Output the (x, y) coordinate of the center of the cell containing the given text.  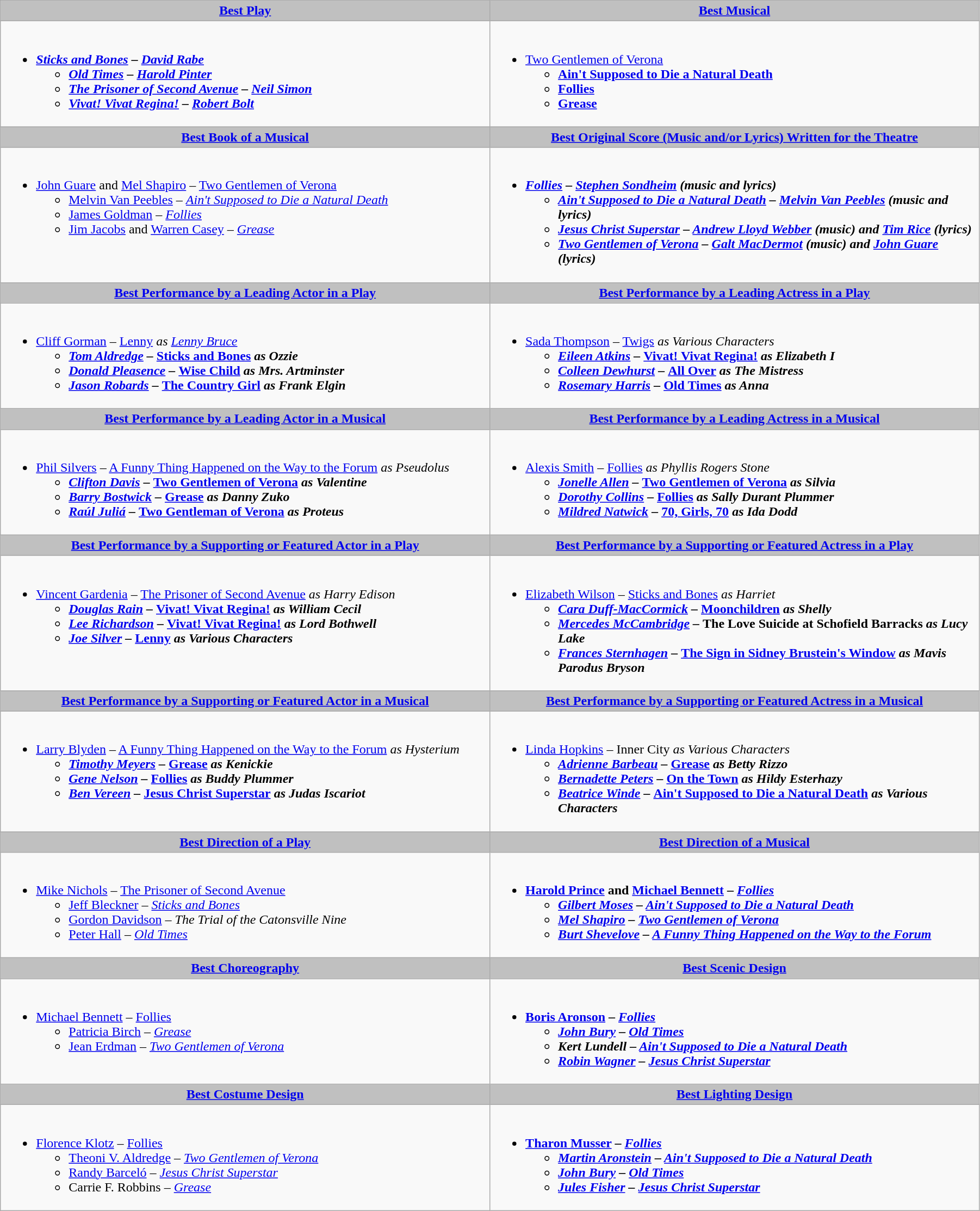
Best Performance by a Supporting or Featured Actor in a Musical (245, 701)
Best Musical (735, 11)
Best Choreography (245, 968)
Best Direction of a Play (245, 842)
Best Performance by a Leading Actress in a Play (735, 293)
Best Costume Design (245, 1095)
Best Book of a Musical (245, 137)
Two Gentlemen of VeronaAin't Supposed to Die a Natural DeathFolliesGrease (735, 74)
Best Original Score (Music and/or Lyrics) Written for the Theatre (735, 137)
Tharon Musser – FolliesMartin Aronstein – Ain't Supposed to Die a Natural DeathJohn Bury – Old TimesJules Fisher – Jesus Christ Superstar (735, 1158)
Best Performance by a Supporting or Featured Actor in a Play (245, 545)
Best Performance by a Supporting or Featured Actress in a Play (735, 545)
Mike Nichols – The Prisoner of Second AvenueJeff Bleckner – Sticks and BonesGordon Davidson – The Trial of the Catonsville NinePeter Hall – Old Times (245, 905)
Best Play (245, 11)
Florence Klotz – FolliesTheoni V. Aldredge – Two Gentlemen of VeronaRandy Barceló – Jesus Christ SuperstarCarrie F. Robbins – Grease (245, 1158)
Best Lighting Design (735, 1095)
Best Performance by a Supporting or Featured Actress in a Musical (735, 701)
Sticks and Bones – David RabeOld Times – Harold PinterThe Prisoner of Second Avenue – Neil SimonVivat! Vivat Regina! – Robert Bolt (245, 74)
Michael Bennett – FolliesPatricia Birch – GreaseJean Erdman – Two Gentlemen of Verona (245, 1031)
Best Performance by a Leading Actress in a Musical (735, 419)
Boris Aronson – FolliesJohn Bury – Old TimesKert Lundell – Ain't Supposed to Die a Natural DeathRobin Wagner – Jesus Christ Superstar (735, 1031)
Best Direction of a Musical (735, 842)
Best Performance by a Leading Actor in a Play (245, 293)
Best Performance by a Leading Actor in a Musical (245, 419)
Best Scenic Design (735, 968)
